Pinpoint the cell where the given text exists, returning its (x, y) midpoint coordinate. 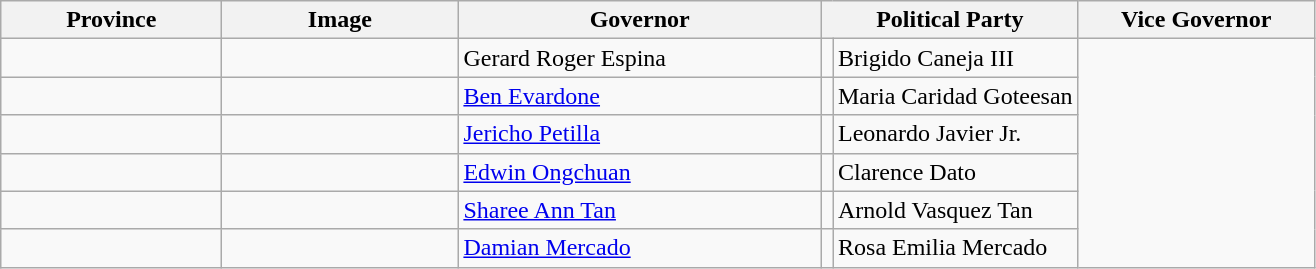
Image (340, 20)
Leonardo Javier Jr. (955, 134)
Sharee Ann Tan (640, 210)
Province (112, 20)
Ben Evardone (640, 96)
Damian Mercado (640, 248)
Arnold Vasquez Tan (955, 210)
Edwin Ongchuan (640, 172)
Rosa Emilia Mercado (955, 248)
Governor (640, 20)
Political Party (950, 20)
Maria Caridad Goteesan (955, 96)
Clarence Dato (955, 172)
Vice Governor (1196, 20)
Jericho Petilla (640, 134)
Gerard Roger Espina (640, 58)
Brigido Caneja III (955, 58)
